Scan for the cell matching the given text and deliver its (x, y) coordinate at center. 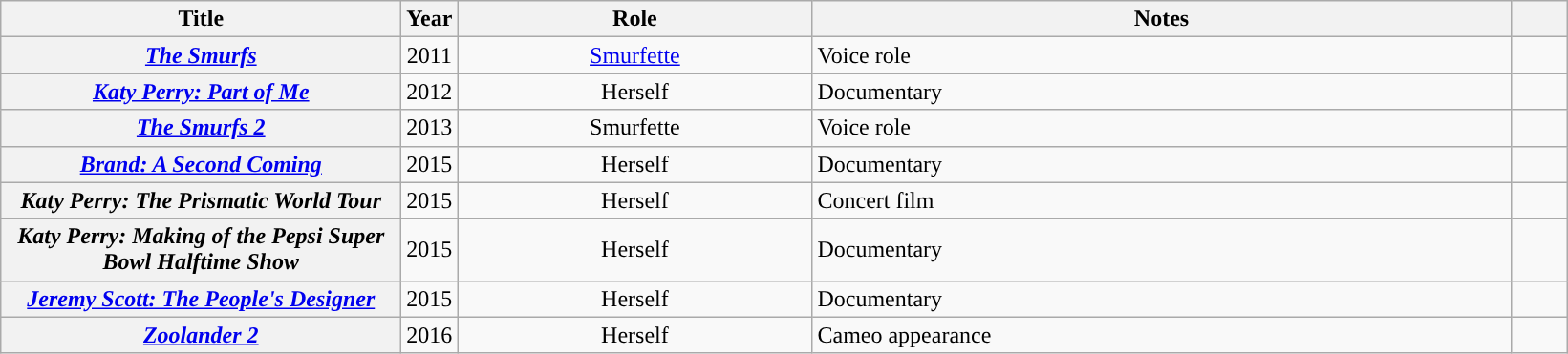
Cameo appearance (1162, 335)
Katy Perry: Part of Me (201, 92)
The Smurfs 2 (201, 128)
2011 (430, 55)
Title (201, 19)
2012 (430, 92)
Katy Perry: Making of the Pepsi Super Bowl Halftime Show (201, 250)
Notes (1162, 19)
Role (634, 19)
Katy Perry: The Prismatic World Tour (201, 200)
Year (430, 19)
Jeremy Scott: The People's Designer (201, 299)
Zoolander 2 (201, 335)
2016 (430, 335)
2013 (430, 128)
The Smurfs (201, 55)
Concert film (1162, 200)
Brand: A Second Coming (201, 164)
